Pinpoint the cell where the given text exists, returning its (X, Y) midpoint coordinate. 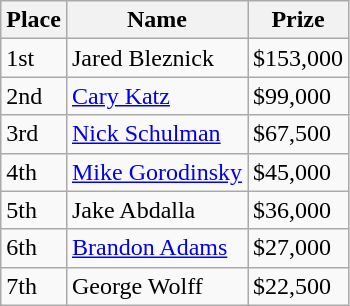
4th (34, 172)
Cary Katz (156, 96)
$99,000 (298, 96)
7th (34, 286)
5th (34, 210)
Jared Bleznick (156, 58)
Place (34, 20)
3rd (34, 134)
$67,500 (298, 134)
Mike Gorodinsky (156, 172)
2nd (34, 96)
George Wolff (156, 286)
$45,000 (298, 172)
6th (34, 248)
Brandon Adams (156, 248)
$27,000 (298, 248)
$22,500 (298, 286)
Jake Abdalla (156, 210)
1st (34, 58)
Prize (298, 20)
$36,000 (298, 210)
Nick Schulman (156, 134)
$153,000 (298, 58)
Name (156, 20)
